Extract the [X, Y] coordinate from the center of the cell holding the provided text.  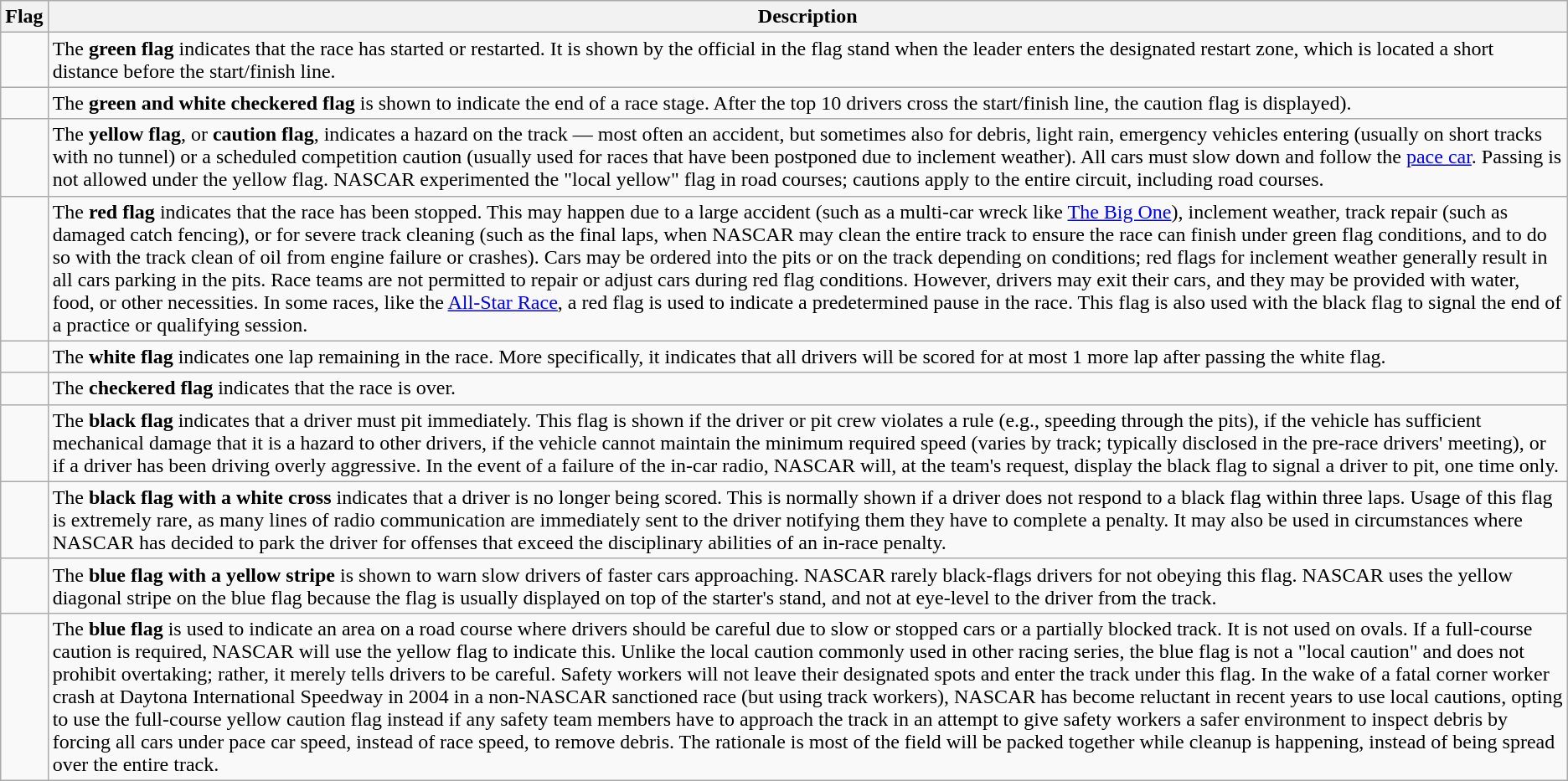
The checkered flag indicates that the race is over. [807, 388]
Description [807, 17]
Flag [24, 17]
